Determine the [x, y] coordinate at the center of the cell enclosing the given text.  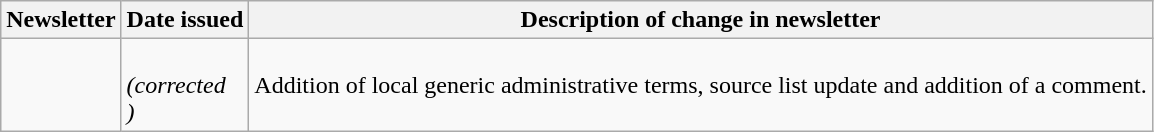
Date issued [185, 20]
(corrected ) [185, 85]
Addition of local generic administrative terms, source list update and addition of a comment. [700, 85]
Newsletter [61, 20]
Description of change in newsletter [700, 20]
